Return the [X, Y] coordinate for the center point of the cell that contains the specified text.  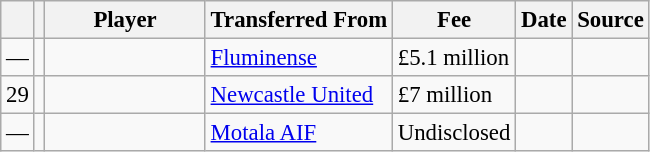
Undisclosed [454, 133]
Source [610, 20]
£5.1 million [454, 58]
Player [126, 20]
Date [544, 20]
Newcastle United [298, 95]
29 [18, 95]
Transferred From [298, 20]
Fluminense [298, 58]
Motala AIF [298, 133]
Fee [454, 20]
£7 million [454, 95]
